Capture the cell that displays the provided text and extract its (x, y) central coordinate. 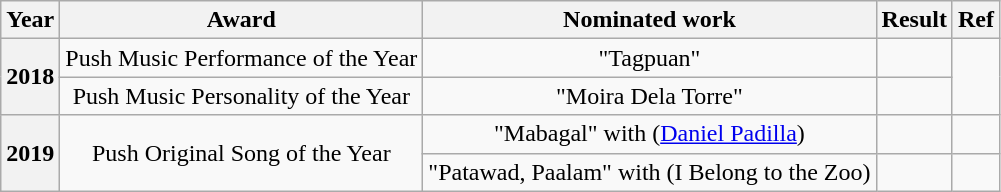
2019 (30, 153)
2018 (30, 77)
Year (30, 20)
Result (914, 20)
Award (242, 20)
"Mabagal" with (Daniel Padilla) (650, 134)
Push Music Performance of the Year (242, 58)
"Moira Dela Torre" (650, 96)
Push Original Song of the Year (242, 153)
Push Music Personality of the Year (242, 96)
"Patawad, Paalam" with (I Belong to the Zoo) (650, 172)
"Tagpuan" (650, 58)
Nominated work (650, 20)
Ref (976, 20)
